Extract the [X, Y] coordinate from the center of the cell holding the provided text.  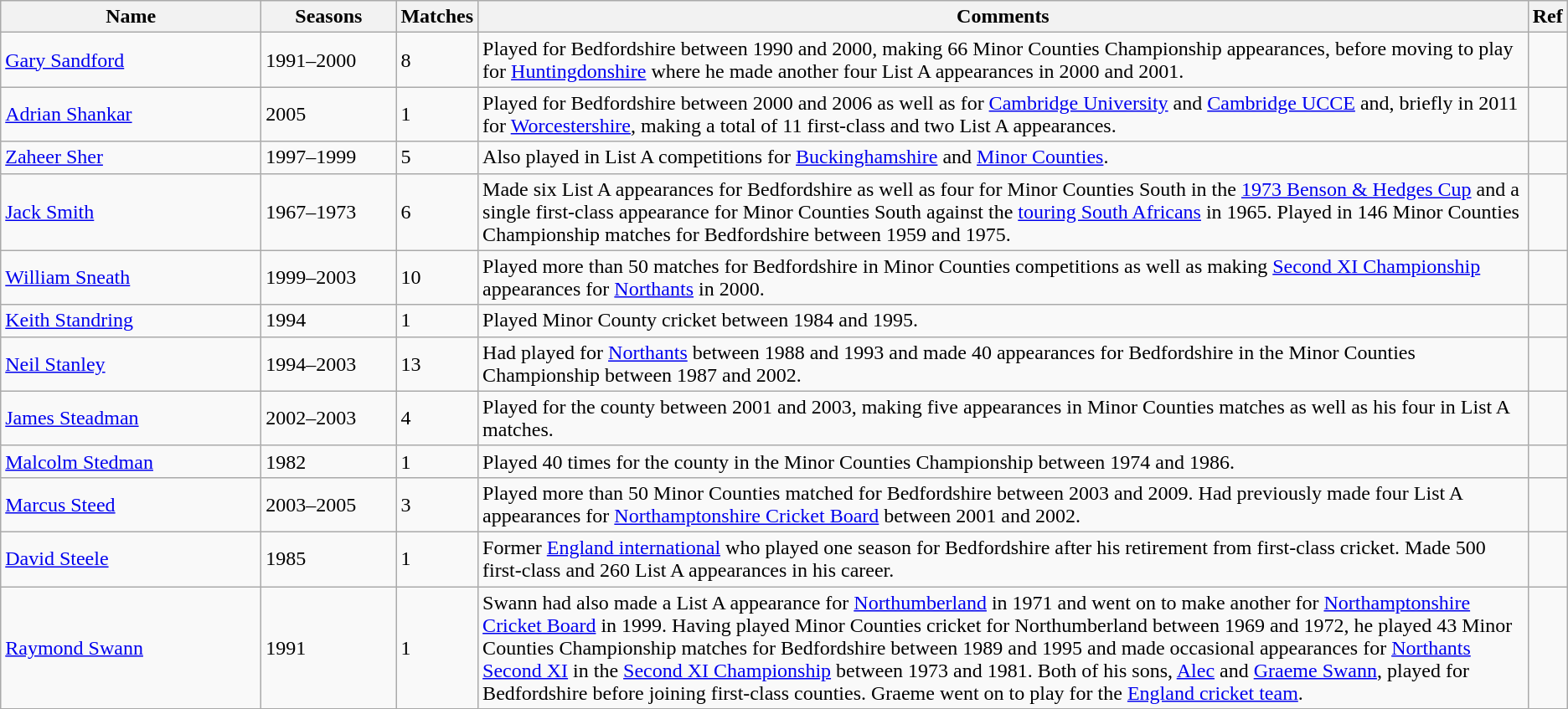
2002–2003 [328, 419]
Matches [437, 17]
Marcus Steed [131, 504]
Name [131, 17]
Played for the county between 2001 and 2003, making five appearances in Minor Counties matches as well as his four in List A matches. [1003, 419]
William Sneath [131, 278]
1997–1999 [328, 157]
Comments [1003, 17]
Ref [1548, 17]
1967–1973 [328, 212]
Malcolm Stedman [131, 461]
Neil Stanley [131, 363]
1994 [328, 321]
1982 [328, 461]
Played Minor County cricket between 1984 and 1995. [1003, 321]
1991 [328, 647]
Raymond Swann [131, 647]
2003–2005 [328, 504]
Also played in List A competitions for Buckinghamshire and Minor Counties. [1003, 157]
Adrian Shankar [131, 114]
1999–2003 [328, 278]
13 [437, 363]
1985 [328, 559]
Keith Standring [131, 321]
Gary Sandford [131, 60]
6 [437, 212]
Seasons [328, 17]
Played 40 times for the county in the Minor Counties Championship between 1974 and 1986. [1003, 461]
1991–2000 [328, 60]
Zaheer Sher [131, 157]
4 [437, 419]
3 [437, 504]
10 [437, 278]
David Steele [131, 559]
5 [437, 157]
2005 [328, 114]
1994–2003 [328, 363]
Had played for Northants between 1988 and 1993 and made 40 appearances for Bedfordshire in the Minor Counties Championship between 1987 and 2002. [1003, 363]
8 [437, 60]
Jack Smith [131, 212]
James Steadman [131, 419]
